Find where the given text appears and provide that cell's center as (X, Y) coordinate. 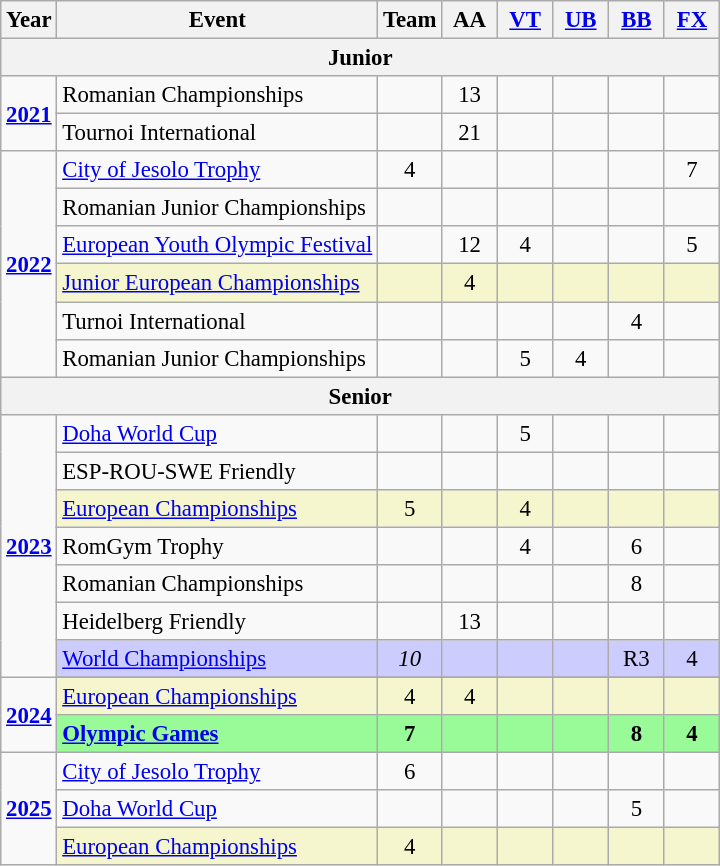
Team (410, 20)
12 (470, 245)
2022 (29, 264)
Junior European Championships (218, 283)
Senior (360, 396)
Tournoi International (218, 133)
Heidelberg Friendly (218, 621)
Junior (360, 58)
BB (637, 20)
R3 (637, 659)
AA (470, 20)
10 (410, 659)
World Championships (218, 659)
RomGym Trophy (218, 546)
2024 (29, 716)
UB (581, 20)
Year (29, 20)
Turnoi International (218, 321)
21 (470, 133)
VT (525, 20)
2025 (29, 810)
Olympic Games (218, 734)
2023 (29, 546)
European Youth Olympic Festival (218, 245)
ESP-ROU-SWE Friendly (218, 471)
Event (218, 20)
FX (692, 20)
2021 (29, 114)
